Return (X, Y) of the center of cell containing provided text 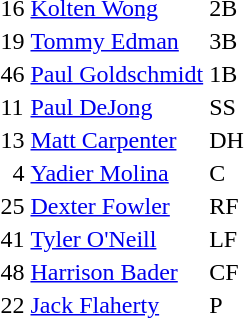
Dexter Fowler (117, 206)
Harrison Bader (117, 272)
Tyler O'Neill (117, 239)
Paul Goldschmidt (117, 74)
Tommy Edman (117, 41)
Matt Carpenter (117, 140)
Yadier Molina (117, 173)
Paul DeJong (117, 107)
